Scan for the cell matching the given text and deliver its [X, Y] coordinate at center. 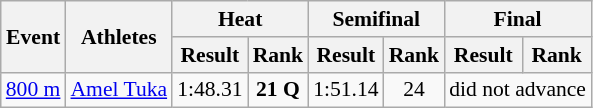
Event [34, 36]
800 m [34, 90]
Athletes [118, 36]
Semifinal [376, 19]
did not advance [518, 90]
Final [518, 19]
24 [414, 90]
21 Q [278, 90]
1:48.31 [210, 90]
Heat [240, 19]
Amel Tuka [118, 90]
1:51.14 [346, 90]
